Locate the cell with the specified text and output its [x, y] center coordinate. 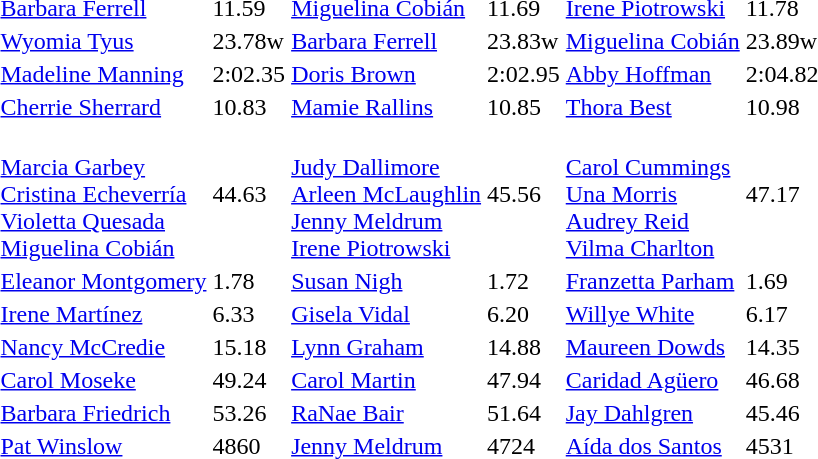
Carol Martin [386, 380]
23.78w [249, 41]
Barbara Ferrell [386, 41]
Abby Hoffman [652, 74]
Caridad Agüero [652, 380]
Mamie Rallins [386, 107]
Willye White [652, 314]
Susan Nigh [386, 281]
49.24 [249, 380]
Doris Brown [386, 74]
6.33 [249, 314]
51.64 [524, 413]
Miguelina Cobián [652, 41]
Gisela Vidal [386, 314]
53.26 [249, 413]
2:02.95 [524, 74]
Thora Best [652, 107]
Judy DallimoreArleen McLaughlinJenny MeldrumIrene Piotrowski [386, 194]
6.20 [524, 314]
45.56 [524, 194]
Franzetta Parham [652, 281]
44.63 [249, 194]
Jay Dahlgren [652, 413]
RaNae Bair [386, 413]
Maureen Dowds [652, 347]
14.88 [524, 347]
23.83w [524, 41]
15.18 [249, 347]
1.72 [524, 281]
47.94 [524, 380]
Carol CummingsUna MorrisAudrey ReidVilma Charlton [652, 194]
10.85 [524, 107]
2:02.35 [249, 74]
10.83 [249, 107]
1.78 [249, 281]
Lynn Graham [386, 347]
